Output the (X, Y) coordinate of the center of the cell containing the given text.  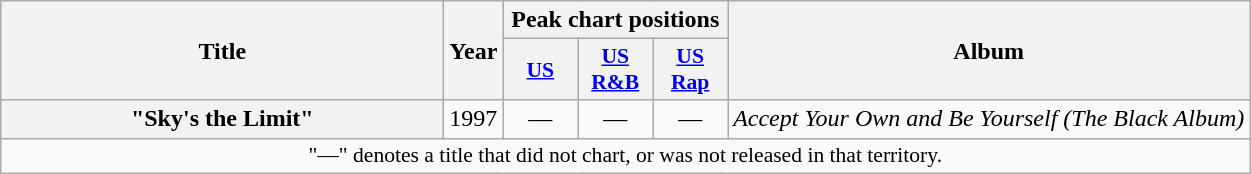
Year (474, 50)
Accept Your Own and Be Yourself (The Black Album) (989, 119)
Title (222, 50)
Album (989, 50)
USR&B (616, 70)
"—" denotes a title that did not chart, or was not released in that territory. (626, 156)
USRap (690, 70)
"Sky's the Limit" (222, 119)
US (540, 70)
Peak chart positions (616, 20)
1997 (474, 119)
